Locate the cell with the specified text and output its [X, Y] center coordinate. 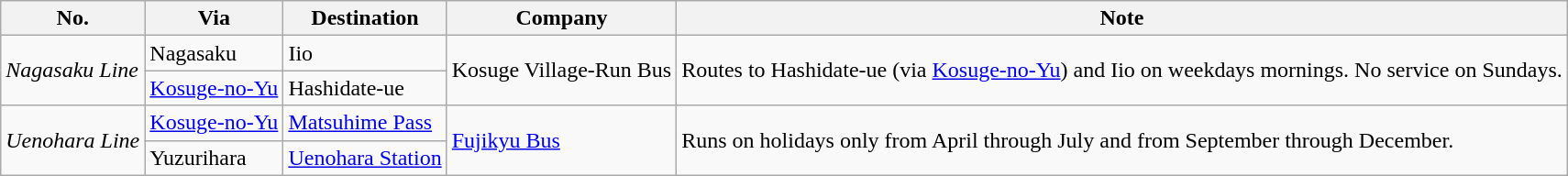
Via [215, 18]
No. [73, 18]
Iio [365, 53]
Uenohara Line [73, 140]
Uenohara Station [365, 158]
Routes to Hashidate-ue (via Kosuge-no-Yu) and Iio on weekdays mornings. No service on Sundays. [1122, 71]
Hashidate-ue [365, 88]
Nagasaku [215, 53]
Kosuge Village-Run Bus [561, 71]
Yuzurihara [215, 158]
Note [1122, 18]
Nagasaku Line [73, 71]
Destination [365, 18]
Fujikyu Bus [561, 140]
Company [561, 18]
Runs on holidays only from April through July and from September through December. [1122, 140]
Matsuhime Pass [365, 123]
